Scan for the cell matching the given text and deliver its [x, y] coordinate at center. 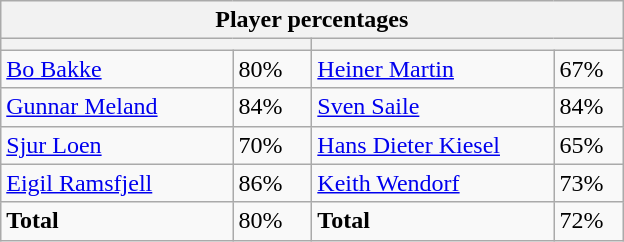
Player percentages [312, 20]
Bo Bakke [117, 69]
Gunnar Meland [117, 107]
Keith Wendorf [433, 183]
70% [272, 145]
67% [588, 69]
Sven Saile [433, 107]
Hans Dieter Kiesel [433, 145]
86% [272, 183]
Heiner Martin [433, 69]
65% [588, 145]
72% [588, 221]
73% [588, 183]
Eigil Ramsfjell [117, 183]
Sjur Loen [117, 145]
